From the cell containing the given text, extract its center point as (X, Y) coordinate. 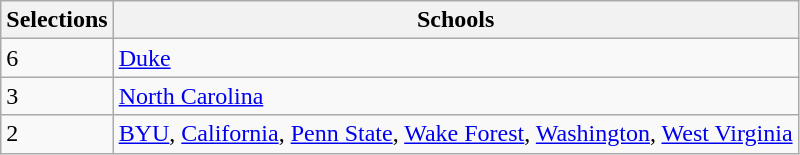
3 (57, 96)
Duke (456, 58)
BYU, California, Penn State, Wake Forest, Washington, West Virginia (456, 134)
Schools (456, 20)
6 (57, 58)
2 (57, 134)
North Carolina (456, 96)
Selections (57, 20)
